Pinpoint the cell where the given text exists, returning its (x, y) midpoint coordinate. 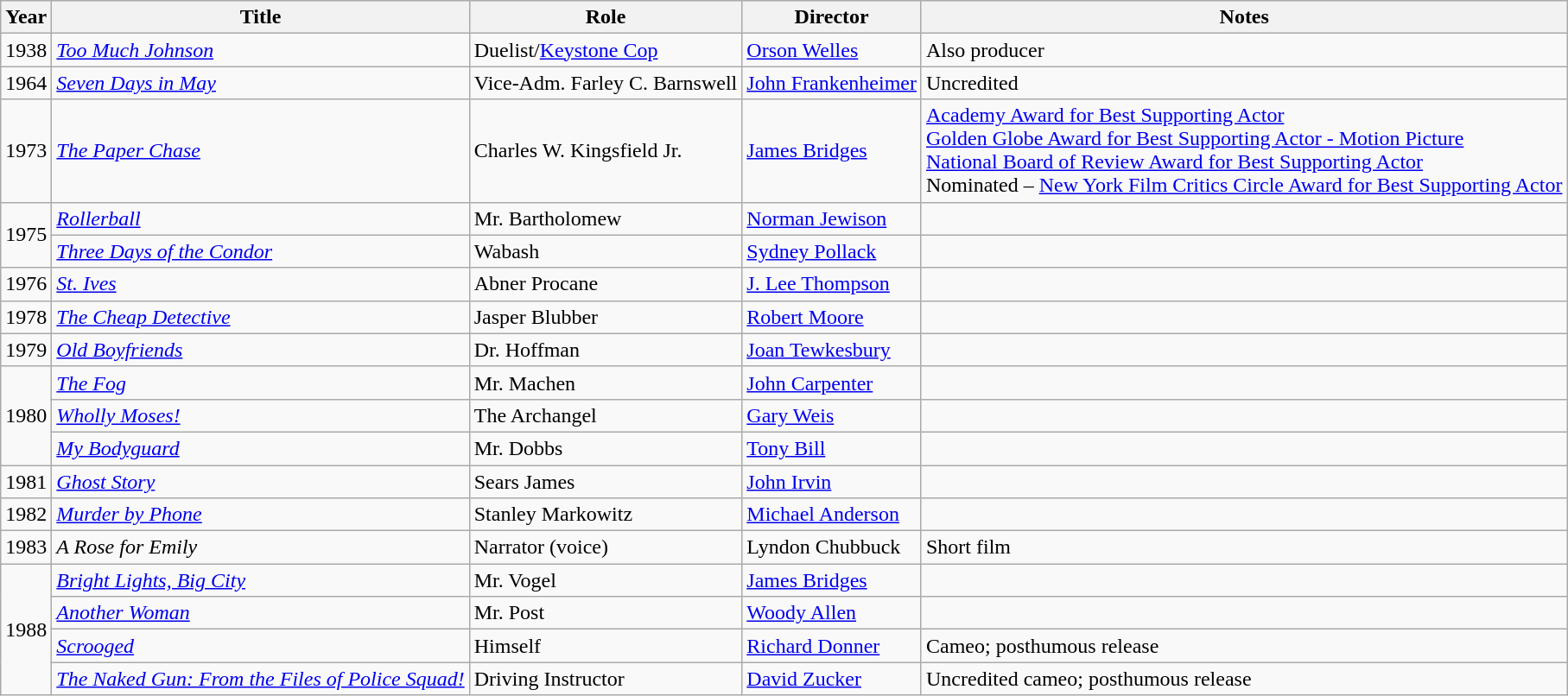
Norman Jewison (832, 218)
Duelist/Keystone Cop (606, 50)
Lyndon Chubbuck (832, 547)
Uncredited cameo; posthumous release (1244, 679)
Stanley Markowitz (606, 515)
John Carpenter (832, 383)
Gary Weis (832, 415)
My Bodyguard (261, 448)
Short film (1244, 547)
1938 (26, 50)
Rollerball (261, 218)
Mr. Post (606, 613)
Mr. Bartholomew (606, 218)
Woody Allen (832, 613)
Mr. Vogel (606, 580)
Joan Tewkesbury (832, 350)
1983 (26, 547)
Jasper Blubber (606, 317)
John Irvin (832, 481)
Richard Donner (832, 646)
Director (832, 17)
Murder by Phone (261, 515)
Abner Procane (606, 284)
Dr. Hoffman (606, 350)
The Fog (261, 383)
1978 (26, 317)
1980 (26, 415)
Seven Days in May (261, 83)
Role (606, 17)
1973 (26, 150)
1982 (26, 515)
Too Much Johnson (261, 50)
Uncredited (1244, 83)
Sydney Pollack (832, 251)
Ghost Story (261, 481)
1976 (26, 284)
1964 (26, 83)
Scrooged (261, 646)
Mr. Dobbs (606, 448)
John Frankenheimer (832, 83)
Also producer (1244, 50)
1975 (26, 235)
Mr. Machen (606, 383)
Orson Welles (832, 50)
Another Woman (261, 613)
Old Boyfriends (261, 350)
The Naked Gun: From the Files of Police Squad! (261, 679)
Notes (1244, 17)
Title (261, 17)
A Rose for Emily (261, 547)
Cameo; posthumous release (1244, 646)
Sears James (606, 481)
Robert Moore (832, 317)
Michael Anderson (832, 515)
1981 (26, 481)
Bright Lights, Big City (261, 580)
Year (26, 17)
Wholly Moses! (261, 415)
Three Days of the Condor (261, 251)
St. Ives (261, 284)
David Zucker (832, 679)
Vice-Adm. Farley C. Barnswell (606, 83)
1988 (26, 630)
Charles W. Kingsfield Jr. (606, 150)
The Cheap Detective (261, 317)
Himself (606, 646)
J. Lee Thompson (832, 284)
Wabash (606, 251)
Driving Instructor (606, 679)
The Archangel (606, 415)
Tony Bill (832, 448)
The Paper Chase (261, 150)
Narrator (voice) (606, 547)
1979 (26, 350)
